For the text-containing cell, return its midpoint in [X, Y] coordinate format. 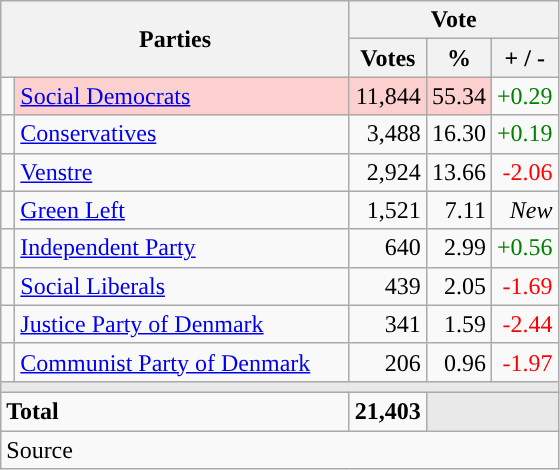
% [458, 58]
7.11 [458, 210]
0.96 [458, 362]
11,844 [388, 96]
640 [388, 248]
439 [388, 286]
16.30 [458, 134]
1.59 [458, 324]
Justice Party of Denmark [182, 324]
+0.19 [524, 134]
13.66 [458, 172]
21,403 [388, 411]
+0.56 [524, 248]
2.05 [458, 286]
Total [176, 411]
Independent Party [182, 248]
+ / - [524, 58]
Conservatives [182, 134]
-1.97 [524, 362]
3,488 [388, 134]
55.34 [458, 96]
Source [280, 449]
206 [388, 362]
Social Liberals [182, 286]
-2.44 [524, 324]
Venstre [182, 172]
1,521 [388, 210]
+0.29 [524, 96]
Green Left [182, 210]
Parties [176, 39]
Vote [454, 20]
-2.06 [524, 172]
New [524, 210]
Votes [388, 58]
2.99 [458, 248]
Communist Party of Denmark [182, 362]
-1.69 [524, 286]
2,924 [388, 172]
Social Democrats [182, 96]
341 [388, 324]
